Detect which cell encompasses the target text, then output its [x, y] center coordinate. 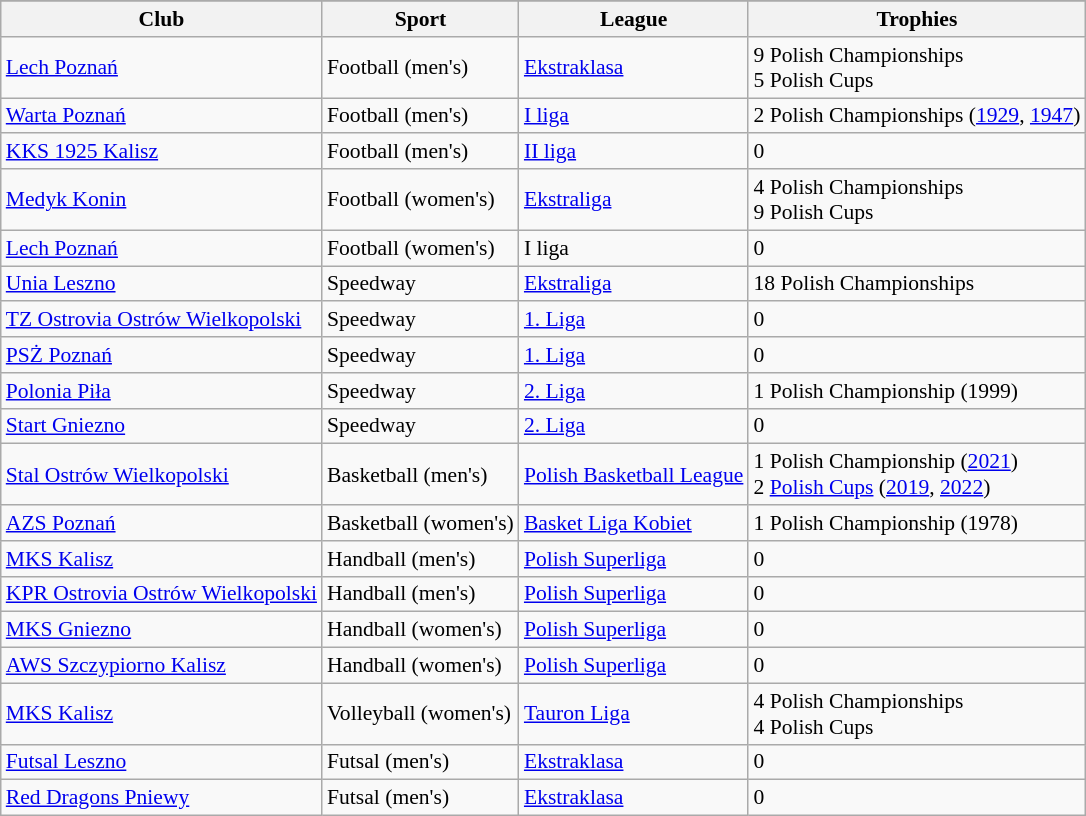
Basket Liga Kobiet [634, 523]
Polish Basketball League [634, 474]
18 Polish Championships [916, 284]
Futsal Leszno [162, 762]
TZ Ostrovia Ostrów Wielkopolski [162, 320]
Basketball (men's) [420, 474]
KKS 1925 Kalisz [162, 152]
Medyk Konin [162, 200]
Polonia Piła [162, 391]
Unia Leszno [162, 284]
Start Gniezno [162, 426]
1 Polish Championship (1978) [916, 523]
Trophies [916, 19]
4 Polish Championships9 Polish Cups [916, 200]
1 Polish Championship (1999) [916, 391]
PSŻ Poznań [162, 355]
2 Polish Championships (1929, 1947) [916, 116]
Warta Poznań [162, 116]
Volleyball (women's) [420, 714]
KPR Ostrovia Ostrów Wielkopolski [162, 594]
Tauron Liga [634, 714]
9 Polish Championships5 Polish Cups [916, 68]
1 Polish Championship (2021)2 Polish Cups (2019, 2022) [916, 474]
4 Polish Championships4 Polish Cups [916, 714]
AWS Szczypiorno Kalisz [162, 666]
Basketball (women's) [420, 523]
MKS Gniezno [162, 630]
League [634, 19]
Club [162, 19]
Red Dragons Pniewy [162, 798]
II liga [634, 152]
Sport [420, 19]
Stal Ostrów Wielkopolski [162, 474]
AZS Poznań [162, 523]
